Identify which cell holds the provided text, then report its (x, y) central coordinate. 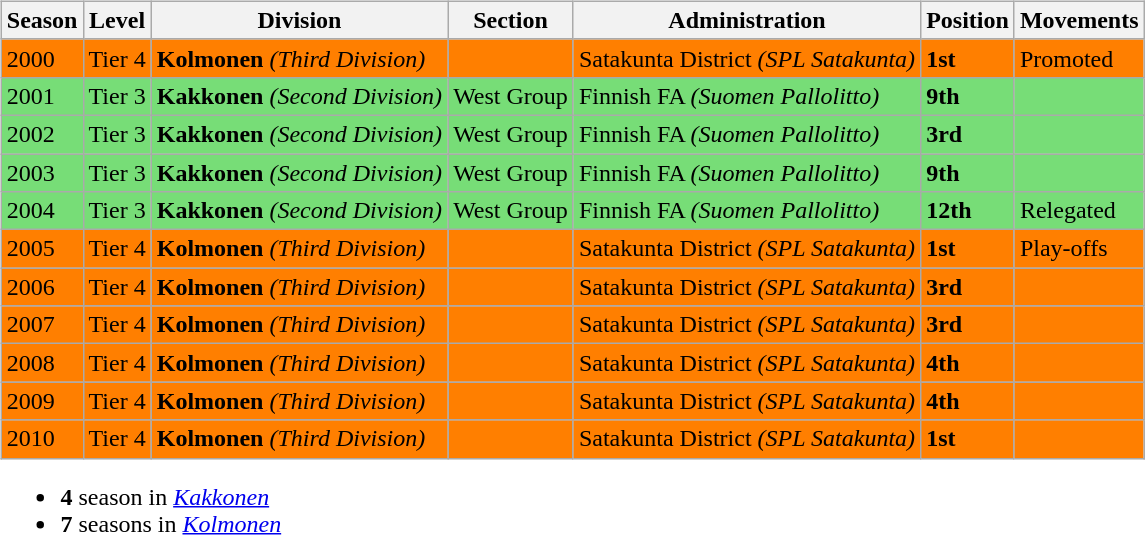
2008 (42, 363)
Play-offs (1079, 249)
2004 (42, 211)
2006 (42, 287)
Promoted (1079, 58)
2003 (42, 173)
12th (968, 211)
Section (511, 20)
Movements (1079, 20)
2000 (42, 58)
Division (299, 20)
Season (42, 20)
Administration (746, 20)
Position (968, 20)
2010 (42, 439)
2007 (42, 325)
2002 (42, 134)
2009 (42, 401)
Relegated (1079, 211)
2005 (42, 249)
2001 (42, 96)
Level (117, 20)
